Search for the cell housing the specified text and yield its (X, Y) center coordinate. 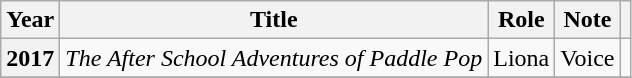
Voice (588, 58)
2017 (30, 58)
Liona (522, 58)
Year (30, 20)
The After School Adventures of Paddle Pop (274, 58)
Role (522, 20)
Note (588, 20)
Title (274, 20)
